From the cell containing the given text, extract its center point as (x, y) coordinate. 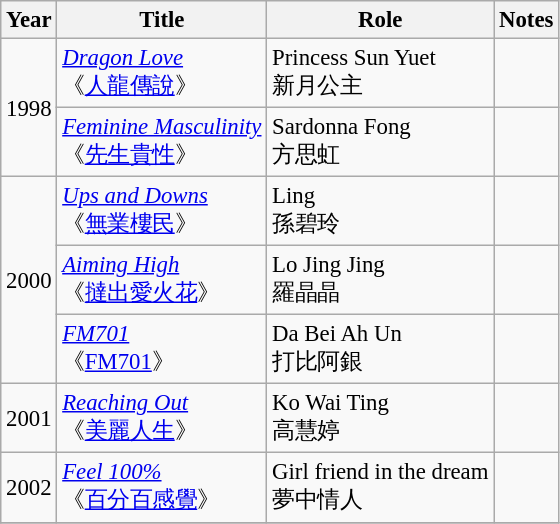
Reaching Out 《美麗人生》 (162, 418)
FM701 《FM701》 (162, 350)
2002 (29, 488)
Role (380, 20)
Year (29, 20)
Dragon Love 《人龍傳說》 (162, 74)
Feminine Masculinity 《先生貴性》 (162, 142)
Lo Jing Jing 羅晶晶 (380, 280)
Sardonna Fong 方思虹 (380, 142)
Girl friend in the dream 夢中情人 (380, 488)
Da Bei Ah Un 打比阿銀 (380, 350)
Ling 孫碧玲 (380, 212)
2000 (29, 280)
Ko Wai Ting 高慧婷 (380, 418)
1998 (29, 108)
Title (162, 20)
Feel 100% 《百分百感覺》 (162, 488)
2001 (29, 418)
Aiming High 《撻出愛火花》 (162, 280)
Notes (526, 20)
Princess Sun Yuet新月公主 (380, 74)
Ups and Downs 《無業樓民》 (162, 212)
